Extract the (X, Y) coordinate from the center of the cell holding the provided text.  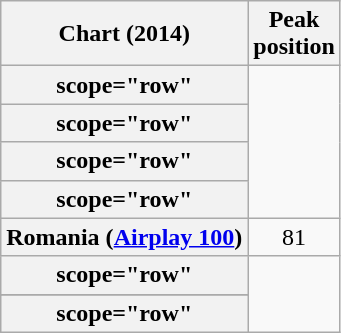
Peakposition (294, 34)
Romania (Airplay 100) (124, 237)
81 (294, 237)
Chart (2014) (124, 34)
